Detect which cell encompasses the target text, then output its (X, Y) center coordinate. 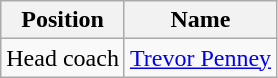
Position (63, 20)
Name (200, 20)
Head coach (63, 58)
Trevor Penney (200, 58)
